Return (X, Y) of the center of cell containing provided text 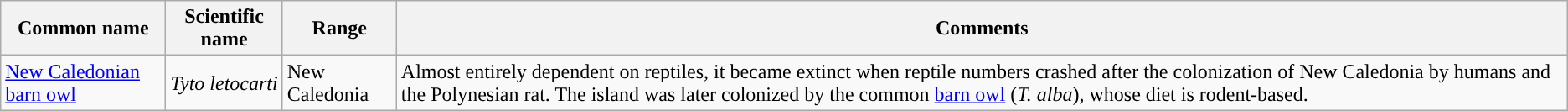
Common name (84, 29)
New Caledonian barn owl (84, 82)
Tyto letocarti (224, 82)
Scientific name (224, 29)
Comments (982, 29)
Range (339, 29)
New Caledonia (339, 82)
